Locate the cell with the specified text and output its [X, Y] center coordinate. 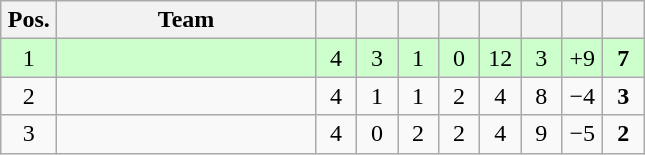
12 [500, 58]
Team [186, 20]
8 [542, 96]
−4 [582, 96]
7 [624, 58]
Pos. [29, 20]
−5 [582, 134]
9 [542, 134]
+9 [582, 58]
